From the cell containing the given text, extract its center point as (x, y) coordinate. 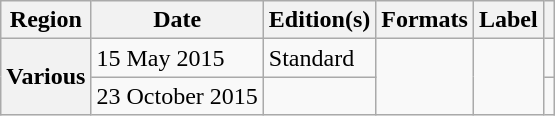
15 May 2015 (177, 58)
Formats (425, 20)
Region (46, 20)
Date (177, 20)
Standard (319, 58)
23 October 2015 (177, 96)
Label (508, 20)
Various (46, 77)
Edition(s) (319, 20)
